Search for the cell housing the specified text and yield its [X, Y] center coordinate. 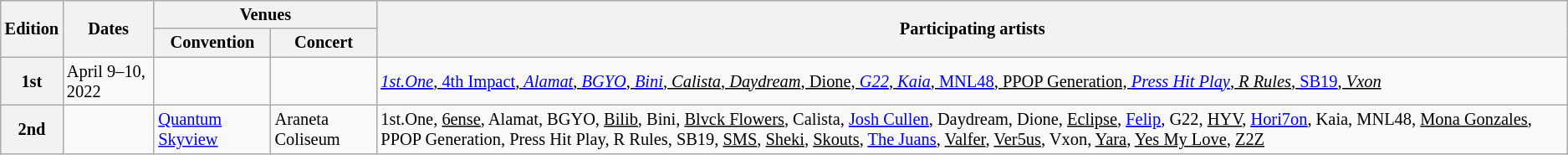
Dates [109, 28]
1st.One, 4th Impact, Alamat, BGYO, Bini, Calista, Daydream, Dione, G22, Kaia, MNL48, PPOP Generation, Press Hit Play, R Rules, SB19, Vxon [972, 81]
2nd [32, 129]
Concert [324, 43]
Venues [265, 14]
April 9–10, 2022 [109, 81]
Araneta Coliseum [324, 129]
Convention [212, 43]
Quantum Skyview [212, 129]
1st [32, 81]
Edition [32, 28]
Participating artists [972, 28]
